Provide the (X, Y) coordinate of the cell's center where the given text is located.  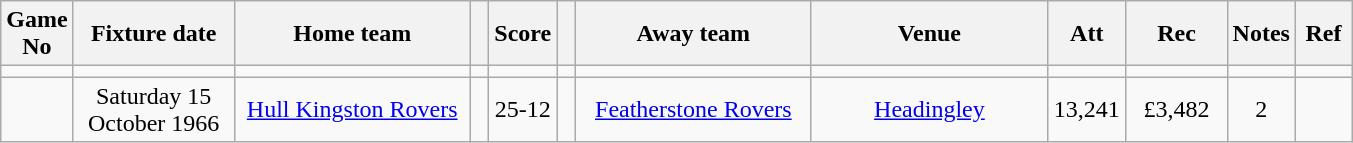
Hull Kingston Rovers (352, 110)
Saturday 15 October 1966 (154, 110)
Headingley (929, 110)
£3,482 (1176, 110)
Att (1086, 34)
Notes (1261, 34)
Rec (1176, 34)
2 (1261, 110)
Game No (37, 34)
Home team (352, 34)
Score (523, 34)
Ref (1323, 34)
Away team (693, 34)
25-12 (523, 110)
Fixture date (154, 34)
Venue (929, 34)
13,241 (1086, 110)
Featherstone Rovers (693, 110)
